From the cell containing the given text, extract its center point as (X, Y) coordinate. 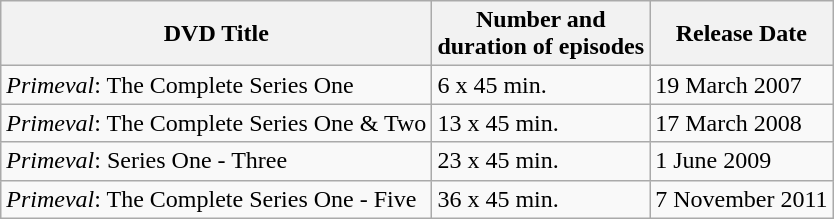
17 March 2008 (742, 123)
Primeval: The Complete Series One & Two (216, 123)
DVD Title (216, 34)
19 March 2007 (742, 85)
36 x 45 min. (541, 199)
Primeval: The Complete Series One - Five (216, 199)
6 x 45 min. (541, 85)
13 x 45 min. (541, 123)
1 June 2009 (742, 161)
7 November 2011 (742, 199)
Primeval: Series One - Three (216, 161)
Release Date (742, 34)
Number andduration of episodes (541, 34)
Primeval: The Complete Series One (216, 85)
23 x 45 min. (541, 161)
